Scan for the cell matching the given text and deliver its (X, Y) coordinate at center. 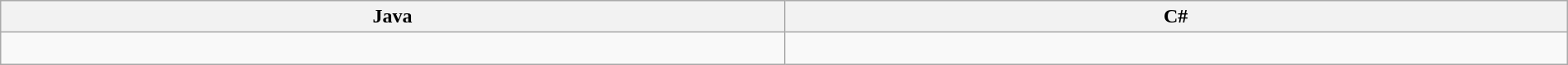
Java (392, 17)
C# (1176, 17)
